Search for the cell housing the specified text and yield its [X, Y] center coordinate. 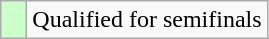
Qualified for semifinals [147, 20]
